Find where the given text appears and provide that cell's center as (X, Y) coordinate. 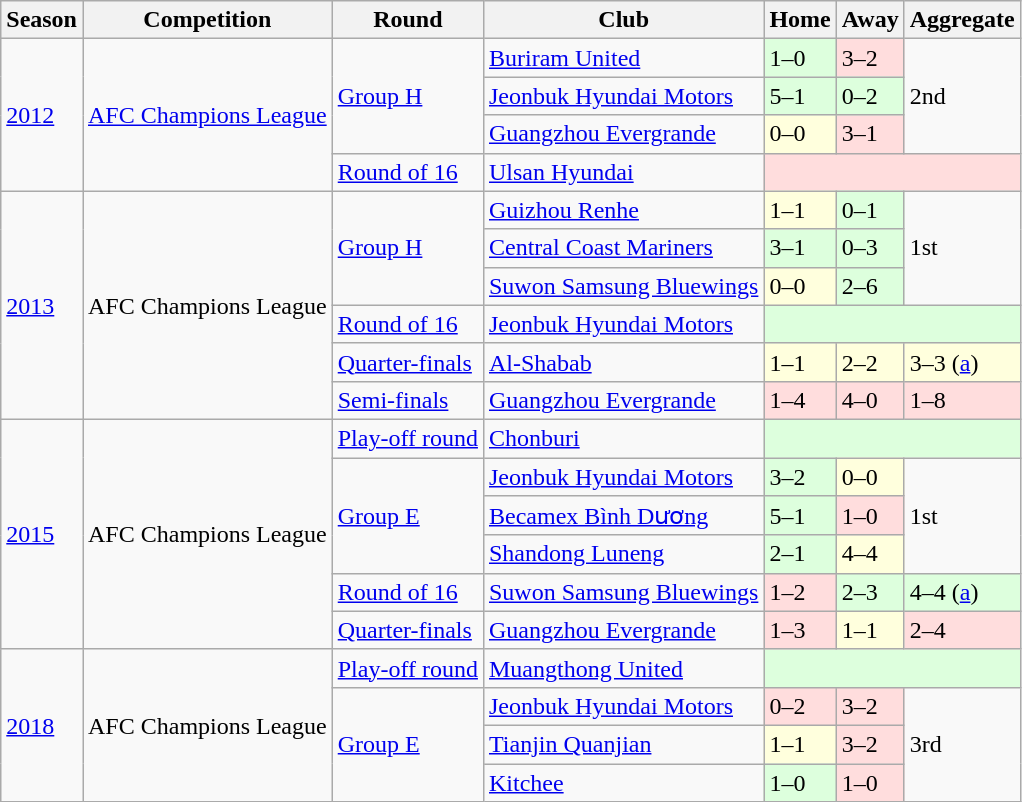
1–2 (800, 592)
4–4 (870, 554)
Away (870, 20)
2012 (42, 115)
Aggregate (962, 20)
Chonburi (623, 438)
3–3 (a) (962, 362)
2–4 (962, 630)
2–6 (870, 286)
Central Coast Mariners (623, 248)
3rd (962, 744)
2–2 (870, 362)
Al-Shabab (623, 362)
0–1 (870, 210)
Kitchee (623, 783)
2018 (42, 725)
Guizhou Renhe (623, 210)
Competition (207, 20)
Home (800, 20)
1–8 (962, 400)
Semi-finals (408, 400)
Club (623, 20)
Muangthong United (623, 668)
2–3 (870, 592)
2013 (42, 305)
4–0 (870, 400)
1–3 (800, 630)
Buriram United (623, 58)
Ulsan Hyundai (623, 172)
Shandong Luneng (623, 554)
4–4 (a) (962, 592)
1–4 (800, 400)
0–3 (870, 248)
2–1 (800, 554)
Becamex Bình Dương (623, 516)
2nd (962, 96)
Tianjin Quanjian (623, 744)
Season (42, 20)
Round (408, 20)
2015 (42, 534)
